Extract the [x, y] coordinate from the center of the cell holding the provided text.  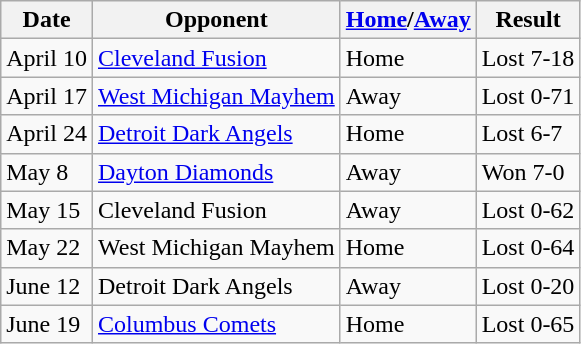
Opponent [216, 20]
Lost 0-62 [528, 210]
June 19 [47, 324]
Lost 0-65 [528, 324]
Lost 0-64 [528, 248]
April 24 [47, 134]
Won 7-0 [528, 172]
Lost 7-18 [528, 58]
May 22 [47, 248]
Lost 0-20 [528, 286]
Lost 6-7 [528, 134]
April 10 [47, 58]
June 12 [47, 286]
Date [47, 20]
May 8 [47, 172]
Result [528, 20]
April 17 [47, 96]
Columbus Comets [216, 324]
Dayton Diamonds [216, 172]
Lost 0-71 [528, 96]
Home/Away [408, 20]
May 15 [47, 210]
